Scan for the cell matching the given text and deliver its [x, y] coordinate at center. 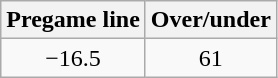
−16.5 [74, 58]
Pregame line [74, 20]
61 [210, 58]
Over/under [210, 20]
